Search for the cell housing the specified text and yield its (x, y) center coordinate. 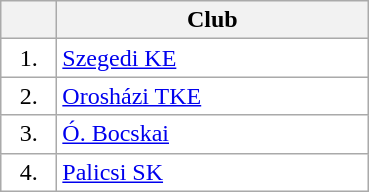
2. (29, 96)
Club (212, 20)
1. (29, 58)
Ó. Bocskai (212, 134)
Palicsi SK (212, 172)
3. (29, 134)
Orosházi TKE (212, 96)
4. (29, 172)
Szegedi KE (212, 58)
